For the text-containing cell, return its midpoint in (X, Y) coordinate format. 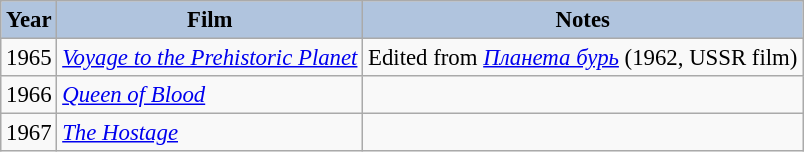
1967 (29, 133)
Film (210, 20)
Voyage to the Prehistoric Planet (210, 58)
1966 (29, 95)
Notes (583, 20)
Year (29, 20)
Edited from Планета бурь (1962, USSR film) (583, 58)
Queen of Blood (210, 95)
1965 (29, 58)
The Hostage (210, 133)
